Determine the (x, y) coordinate at the center of the cell enclosing the given text.  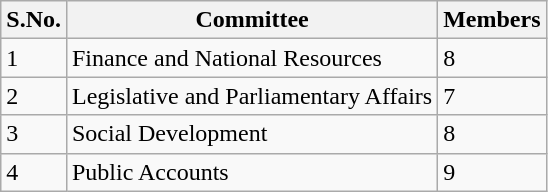
S.No. (34, 20)
Members (492, 20)
Committee (252, 20)
9 (492, 172)
3 (34, 134)
1 (34, 58)
Social Development (252, 134)
4 (34, 172)
Legislative and Parliamentary Affairs (252, 96)
2 (34, 96)
7 (492, 96)
Public Accounts (252, 172)
Finance and National Resources (252, 58)
